For the text-containing cell, return its midpoint in [x, y] coordinate format. 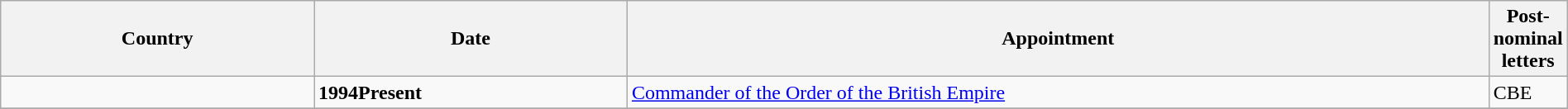
Date [471, 39]
1994Present [471, 92]
Country [157, 39]
Commander of the Order of the British Empire [1058, 92]
Post-nominal letters [1528, 39]
CBE [1528, 92]
Appointment [1058, 39]
